Locate the cell with the specified text and output its [X, Y] center coordinate. 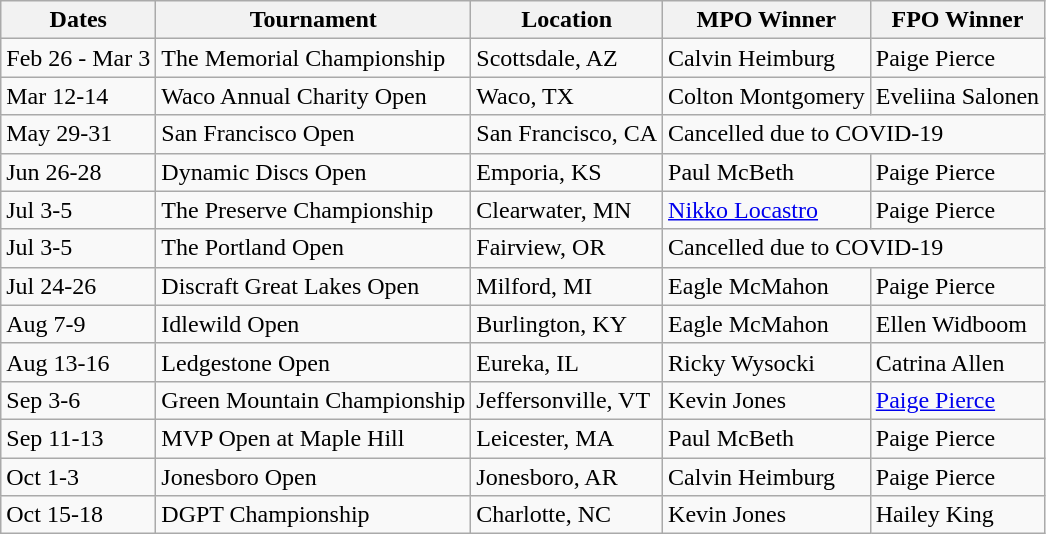
The Portland Open [314, 248]
Leicester, MA [567, 438]
Location [567, 20]
Jonesboro Open [314, 477]
Jonesboro, AR [567, 477]
San Francisco Open [314, 134]
Nikko Locastro [767, 210]
Dynamic Discs Open [314, 172]
Hailey King [957, 515]
Scottsdale, AZ [567, 58]
Tournament [314, 20]
MVP Open at Maple Hill [314, 438]
Feb 26 - Mar 3 [78, 58]
Sep 11-13 [78, 438]
Dates [78, 20]
San Francisco, CA [567, 134]
MPO Winner [767, 20]
Eureka, IL [567, 362]
Waco Annual Charity Open [314, 96]
Catrina Allen [957, 362]
Oct 15-18 [78, 515]
Fairview, OR [567, 248]
Sep 3-6 [78, 400]
Eveliina Salonen [957, 96]
Charlotte, NC [567, 515]
Emporia, KS [567, 172]
Green Mountain Championship [314, 400]
Burlington, KY [567, 324]
Idlewild Open [314, 324]
The Preserve Championship [314, 210]
Jeffersonville, VT [567, 400]
Clearwater, MN [567, 210]
Colton Montgomery [767, 96]
Discraft Great Lakes Open [314, 286]
Ellen Widboom [957, 324]
Ricky Wysocki [767, 362]
Mar 12-14 [78, 96]
Waco, TX [567, 96]
May 29-31 [78, 134]
Aug 13-16 [78, 362]
Milford, MI [567, 286]
Aug 7-9 [78, 324]
Oct 1-3 [78, 477]
Ledgestone Open [314, 362]
DGPT Championship [314, 515]
Jul 24-26 [78, 286]
FPO Winner [957, 20]
Jun 26-28 [78, 172]
The Memorial Championship [314, 58]
